Detect which cell encompasses the target text, then output its [X, Y] center coordinate. 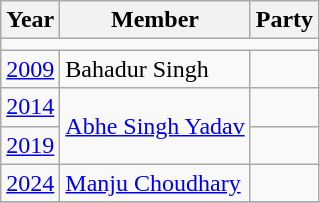
Bahadur Singh [155, 69]
Abhe Singh Yadav [155, 126]
2019 [30, 145]
Party [284, 20]
Member [155, 20]
2009 [30, 69]
Year [30, 20]
Manju Choudhary [155, 183]
2024 [30, 183]
2014 [30, 107]
